Extract the [x, y] coordinate from the center of the cell holding the provided text.  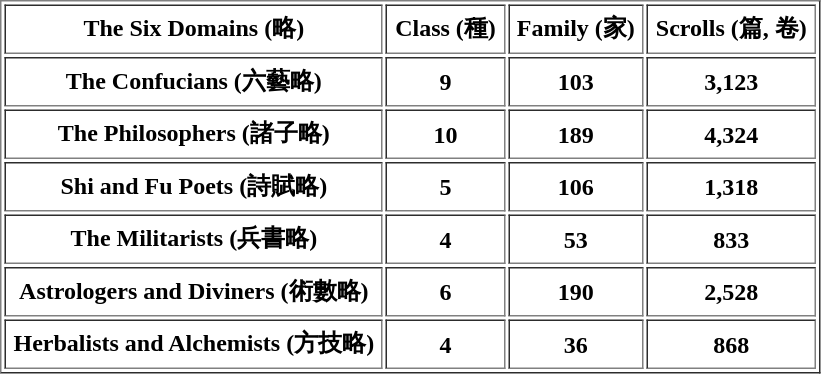
103 [576, 82]
189 [576, 135]
Astrologers and Diviners (術數略) [194, 292]
Class (種) [446, 29]
4,324 [732, 135]
53 [576, 239]
Scrolls (篇, 卷) [732, 29]
868 [732, 345]
3,123 [732, 82]
106 [576, 187]
190 [576, 292]
10 [446, 135]
The Philosophers (諸子略) [194, 135]
6 [446, 292]
833 [732, 239]
The Militarists (兵書略) [194, 239]
5 [446, 187]
The Confucians (六藝略) [194, 82]
Herbalists and Alchemists (方技略) [194, 345]
36 [576, 345]
Shi and Fu Poets (詩賦略) [194, 187]
9 [446, 82]
The Six Domains (略) [194, 29]
1,318 [732, 187]
2,528 [732, 292]
Family (家) [576, 29]
